Extract the (X, Y) coordinate from the center of the cell holding the provided text.  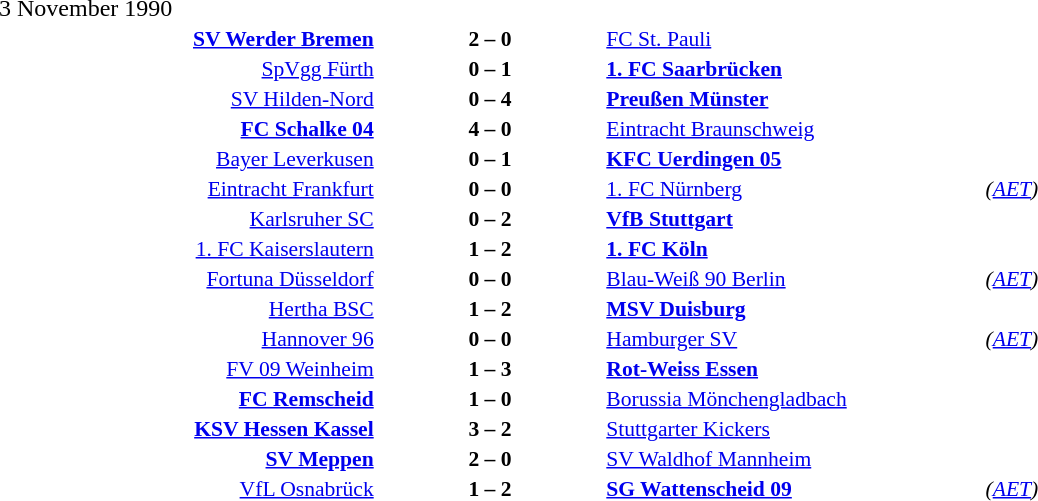
1 – 0 (490, 398)
1. FC Saarbrücken (794, 68)
FC St. Pauli (794, 38)
Rot-Weiss Essen (794, 368)
1. FC Nürnberg (794, 188)
3 – 2 (490, 428)
VfB Stuttgart (794, 218)
1. FC Köln (794, 248)
0 – 2 (490, 218)
KFC Uerdingen 05 (794, 158)
Blau-Weiß 90 Berlin (794, 278)
Stuttgarter Kickers (794, 428)
SV Waldhof Mannheim (794, 458)
MSV Duisburg (794, 308)
Preußen Münster (794, 98)
0 – 4 (490, 98)
1 – 3 (490, 368)
Hamburger SV (794, 338)
Eintracht Braunschweig (794, 128)
4 – 0 (490, 128)
Borussia Mönchengladbach (794, 398)
